Search for the cell housing the specified text and yield its [X, Y] center coordinate. 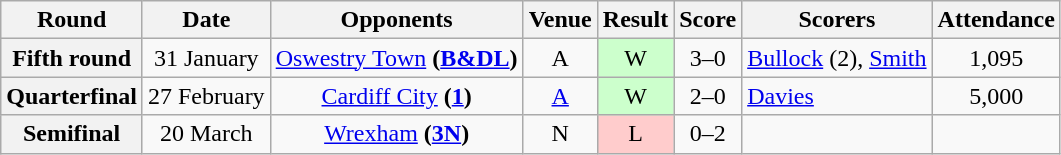
Venue [560, 20]
Result [635, 20]
1,095 [996, 58]
Davies [837, 96]
0–2 [708, 134]
27 February [206, 96]
Cardiff City (1) [396, 96]
Oswestry Town (B&DL) [396, 58]
Attendance [996, 20]
L [635, 134]
2–0 [708, 96]
20 March [206, 134]
Quarterfinal [72, 96]
Bullock (2), Smith [837, 58]
Fifth round [72, 58]
Opponents [396, 20]
3–0 [708, 58]
Score [708, 20]
Semifinal [72, 134]
Date [206, 20]
5,000 [996, 96]
Wrexham (3N) [396, 134]
Scorers [837, 20]
N [560, 134]
Round [72, 20]
31 January [206, 58]
